Locate the cell with the specified text and output its [X, Y] center coordinate. 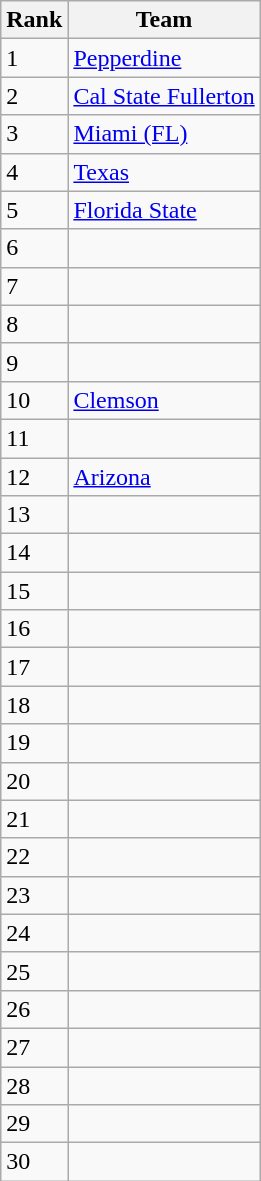
Florida State [164, 210]
20 [34, 781]
18 [34, 705]
12 [34, 477]
25 [34, 971]
Texas [164, 172]
Arizona [164, 477]
14 [34, 553]
19 [34, 743]
16 [34, 629]
9 [34, 362]
Rank [34, 20]
8 [34, 324]
24 [34, 933]
30 [34, 1162]
Team [164, 20]
17 [34, 667]
23 [34, 895]
Cal State Fullerton [164, 96]
7 [34, 286]
21 [34, 819]
11 [34, 438]
2 [34, 96]
10 [34, 400]
27 [34, 1047]
3 [34, 134]
15 [34, 591]
Pepperdine [164, 58]
13 [34, 515]
Clemson [164, 400]
4 [34, 172]
28 [34, 1085]
26 [34, 1009]
6 [34, 248]
22 [34, 857]
29 [34, 1124]
1 [34, 58]
5 [34, 210]
Miami (FL) [164, 134]
